Return [x, y] of the center of cell containing provided text 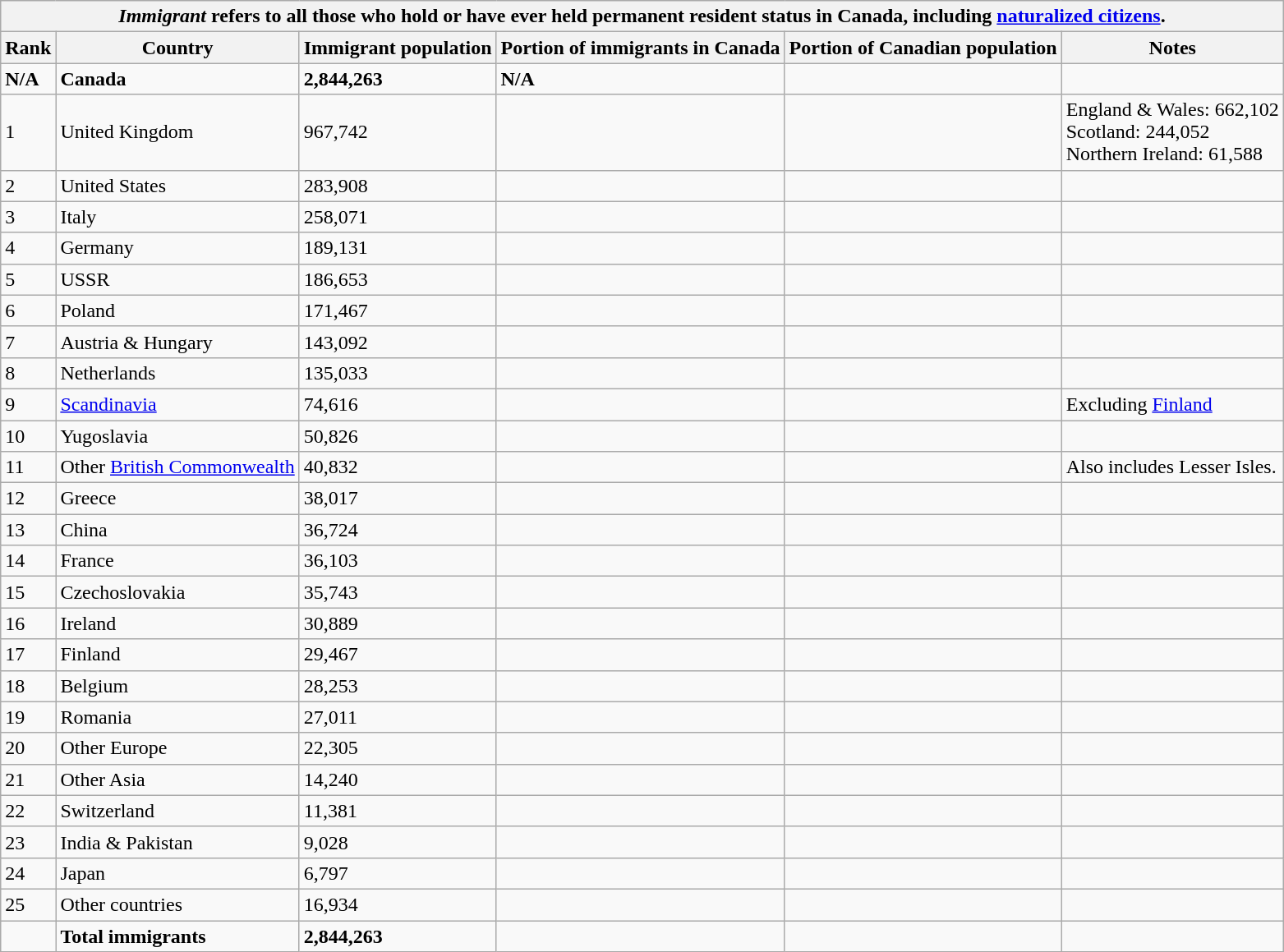
36,724 [398, 530]
171,467 [398, 310]
United States [177, 186]
16,934 [398, 904]
28,253 [398, 686]
United Kingdom [177, 132]
Yugoslavia [177, 436]
Immigrant population [398, 48]
22,305 [398, 748]
Switzerland [177, 811]
India & Pakistan [177, 842]
Poland [177, 310]
13 [28, 530]
Excluding Finland [1172, 404]
Immigrant refers to all those who hold or have ever held permanent resident status in Canada, including naturalized citizens. [642, 16]
Greece [177, 499]
15 [28, 592]
Austria & Hungary [177, 342]
3 [28, 217]
5 [28, 279]
Other British Commonwealth [177, 467]
29,467 [398, 655]
40,832 [398, 467]
Notes [1172, 48]
18 [28, 686]
74,616 [398, 404]
20 [28, 748]
22 [28, 811]
9 [28, 404]
186,653 [398, 279]
Other Europe [177, 748]
Other Asia [177, 780]
27,011 [398, 717]
USSR [177, 279]
50,826 [398, 436]
Also includes Lesser Isles. [1172, 467]
Total immigrants [177, 936]
10 [28, 436]
2 [28, 186]
Country [177, 48]
14 [28, 561]
Japan [177, 873]
Italy [177, 217]
Rank [28, 48]
Portion of Canadian population [923, 48]
Czechoslovakia [177, 592]
Netherlands [177, 373]
143,092 [398, 342]
135,033 [398, 373]
1 [28, 132]
France [177, 561]
England & Wales: 662,102Scotland: 244,052Northern Ireland: 61,588 [1172, 132]
China [177, 530]
14,240 [398, 780]
Other countries [177, 904]
7 [28, 342]
6 [28, 310]
Scandinavia [177, 404]
12 [28, 499]
8 [28, 373]
Germany [177, 248]
30,889 [398, 623]
17 [28, 655]
35,743 [398, 592]
Canada [177, 79]
11 [28, 467]
967,742 [398, 132]
11,381 [398, 811]
258,071 [398, 217]
Finland [177, 655]
16 [28, 623]
6,797 [398, 873]
38,017 [398, 499]
9,028 [398, 842]
Ireland [177, 623]
19 [28, 717]
Romania [177, 717]
24 [28, 873]
21 [28, 780]
23 [28, 842]
4 [28, 248]
189,131 [398, 248]
36,103 [398, 561]
25 [28, 904]
Belgium [177, 686]
Portion of immigrants in Canada [641, 48]
283,908 [398, 186]
